Return (X, Y) of the center of cell containing provided text 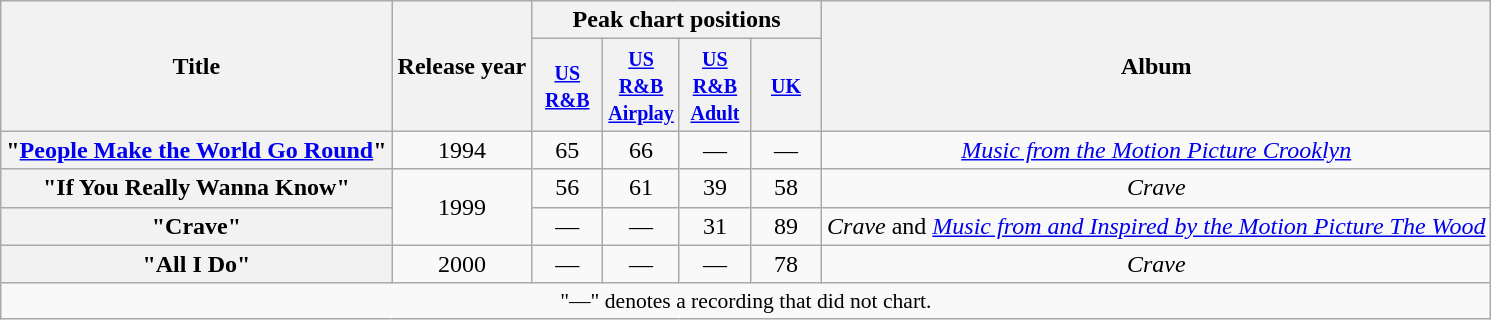
39 (714, 188)
31 (714, 226)
1999 (462, 207)
65 (568, 150)
US R&B Airplay (642, 85)
"People Make the World Go Round" (196, 150)
"All I Do" (196, 264)
Album (1156, 66)
58 (786, 188)
78 (786, 264)
Music from the Motion Picture Crooklyn (1156, 150)
US R&B (568, 85)
Crave and Music from and Inspired by the Motion Picture The Wood (1156, 226)
61 (642, 188)
"If You Really Wanna Know" (196, 188)
Peak chart positions (677, 20)
Title (196, 66)
"—" denotes a recording that did not chart. (746, 301)
1994 (462, 150)
"Crave" (196, 226)
56 (568, 188)
UK (786, 85)
US R&B Adult (714, 85)
66 (642, 150)
89 (786, 226)
Release year (462, 66)
2000 (462, 264)
